Search for the cell housing the specified text and yield its [x, y] center coordinate. 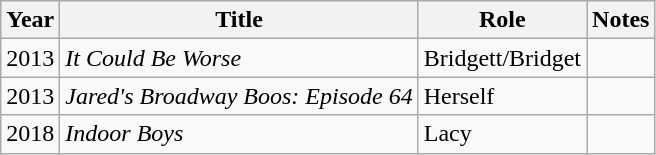
Bridgett/Bridget [502, 58]
Role [502, 20]
Title [239, 20]
Lacy [502, 134]
2018 [30, 134]
Year [30, 20]
Notes [621, 20]
Jared's Broadway Boos: Episode 64 [239, 96]
It Could Be Worse [239, 58]
Herself [502, 96]
Indoor Boys [239, 134]
